Provide the [X, Y] coordinate of the cell's center where the given text is located.  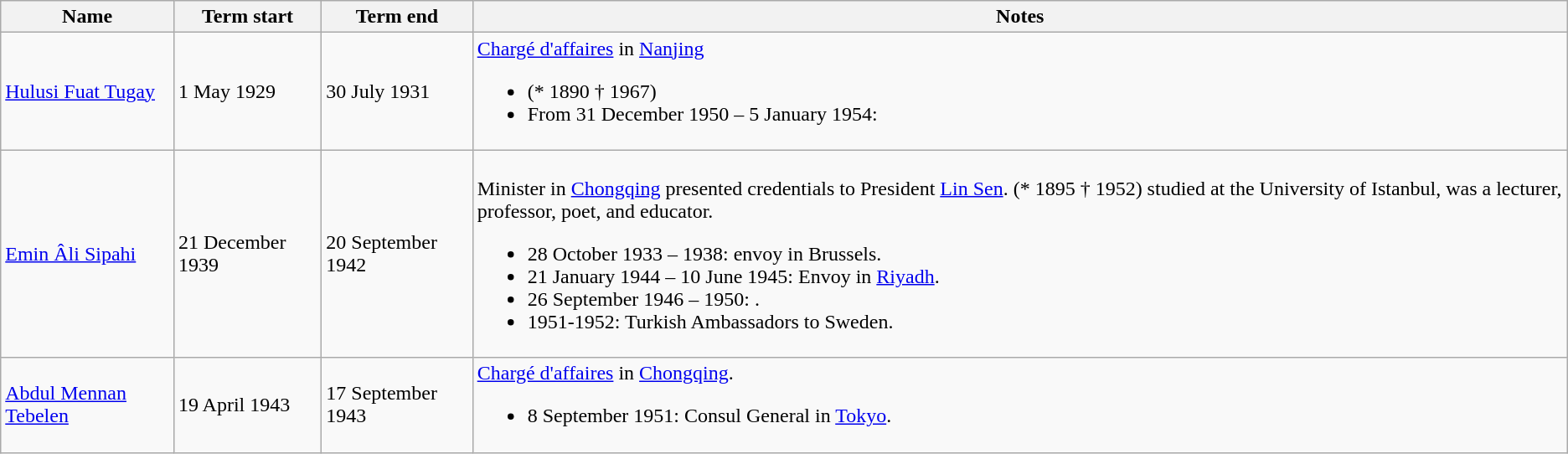
30 July 1931 [397, 91]
Abdul Mennan Tebelen [87, 405]
20 September 1942 [397, 254]
Notes [1020, 17]
Emin Âli Sipahi [87, 254]
Term end [397, 17]
17 September 1943 [397, 405]
Chargé d'affaires in Nanjing(* 1890 † 1967)From 31 December 1950 – 5 January 1954: [1020, 91]
21 December 1939 [247, 254]
Term start [247, 17]
Name [87, 17]
1 May 1929 [247, 91]
Hulusi Fuat Tugay [87, 91]
Chargé d'affaires in Chongqing.8 September 1951: Consul General in Tokyo. [1020, 405]
19 April 1943 [247, 405]
